Extract the [x, y] coordinate from the center of the cell holding the provided text.  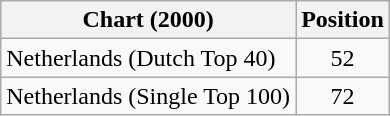
Chart (2000) [148, 20]
52 [343, 58]
Netherlands (Dutch Top 40) [148, 58]
72 [343, 96]
Netherlands (Single Top 100) [148, 96]
Position [343, 20]
